Scan for the cell matching the given text and deliver its (x, y) coordinate at center. 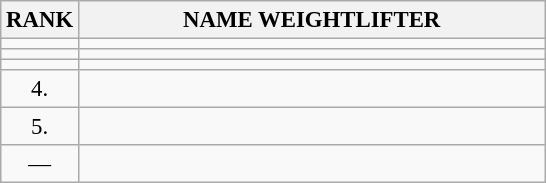
5. (40, 127)
NAME WEIGHTLIFTER (312, 20)
RANK (40, 20)
4. (40, 89)
